Search for the cell housing the specified text and yield its (X, Y) center coordinate. 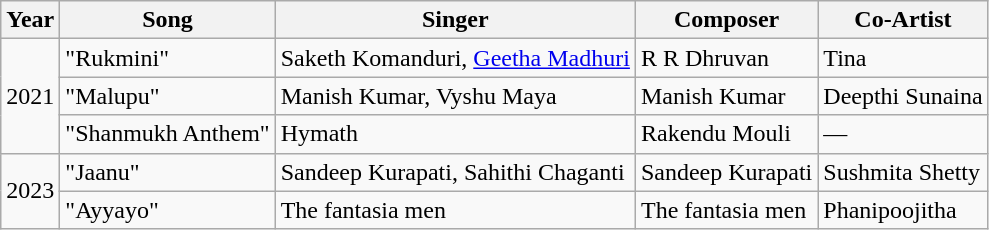
2021 (30, 96)
"Malupu" (168, 96)
Singer (455, 20)
Co-Artist (903, 20)
Song (168, 20)
Manish Kumar, Vyshu Maya (455, 96)
2023 (30, 191)
"Shanmukh Anthem" (168, 134)
Manish Kumar (726, 96)
— (903, 134)
Phanipoojitha (903, 210)
"Ayyayo" (168, 210)
"Rukmini" (168, 58)
Hymath (455, 134)
Sandeep Kurapati (726, 172)
R R Dhruvan (726, 58)
Year (30, 20)
Tina (903, 58)
Saketh Komanduri, Geetha Madhuri (455, 58)
Composer (726, 20)
Deepthi Sunaina (903, 96)
Sandeep Kurapati, Sahithi Chaganti (455, 172)
Rakendu Mouli (726, 134)
Sushmita Shetty (903, 172)
"Jaanu" (168, 172)
